Determine the [x, y] coordinate at the center of the cell enclosing the given text.  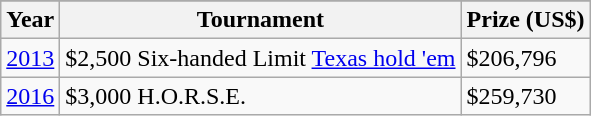
2016 [30, 96]
Tournament [260, 20]
$2,500 Six-handed Limit Texas hold 'em [260, 58]
Prize (US$) [526, 20]
$259,730 [526, 96]
$3,000 H.O.R.S.E. [260, 96]
2013 [30, 58]
Year [30, 20]
$206,796 [526, 58]
